Return the [X, Y] coordinate for the center point of the cell that contains the specified text.  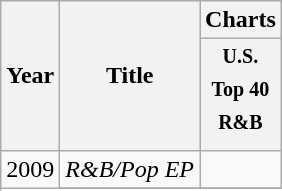
U.S. Top 40 R&B [241, 95]
Charts [241, 20]
2009 [30, 169]
Year [30, 76]
Title [130, 76]
R&B/Pop EP [130, 169]
